Detect which cell encompasses the target text, then output its (x, y) center coordinate. 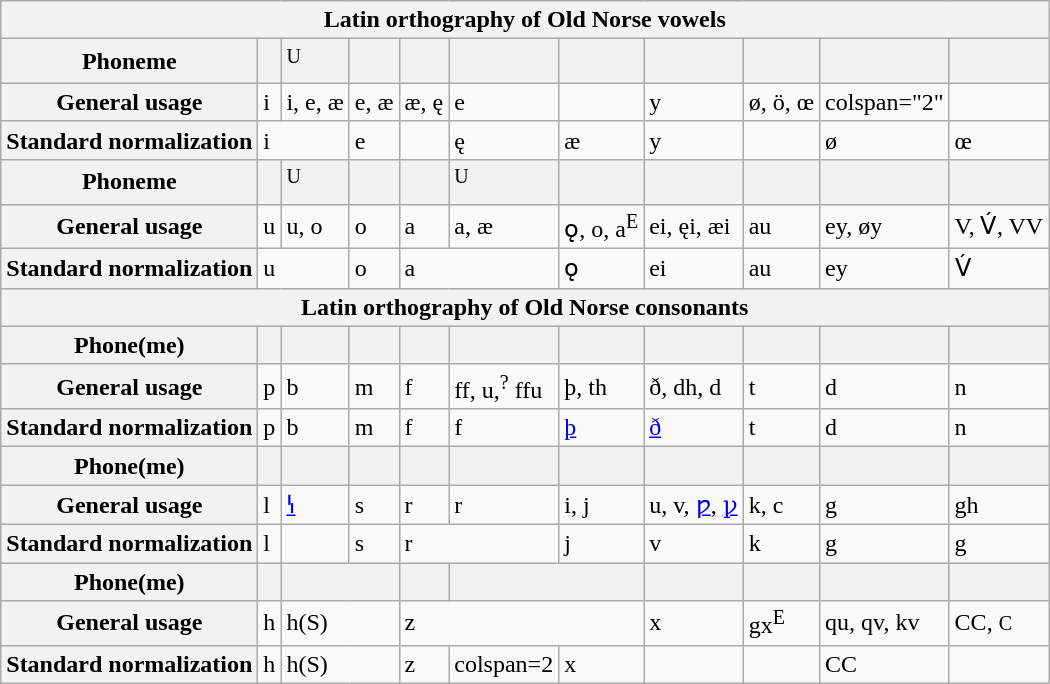
þ (602, 428)
æ (602, 140)
CC, C (999, 624)
ꝇ (315, 505)
qu, qv, kv (885, 624)
ey, øy (885, 226)
u, v, ƿ, ꝩ (694, 505)
Latin orthography of Old Norse vowels (525, 20)
œ (999, 140)
Latin orthography of Old Norse consonants (525, 307)
ǫ, o, aE (602, 226)
ǫ (602, 269)
ð (694, 428)
gh (999, 505)
ø, ö, œ (781, 102)
æ, ę (424, 102)
ey (885, 269)
ei (694, 269)
ę (504, 140)
v (694, 544)
ei, ęi, æi (694, 226)
k (781, 544)
j (602, 544)
i, j (602, 505)
colspan=2 (504, 664)
V́ (999, 269)
gxE (781, 624)
i, e, æ (315, 102)
CC (885, 664)
e, æ (374, 102)
ff, u,? ffu (504, 386)
V, V́, VV (999, 226)
þ, th (602, 386)
u, o (315, 226)
k, c (781, 505)
ð, dh, d (694, 386)
a, æ (504, 226)
colspan="2" (885, 102)
ø (885, 140)
